Determine the [X, Y] coordinate at the center of the cell enclosing the given text.  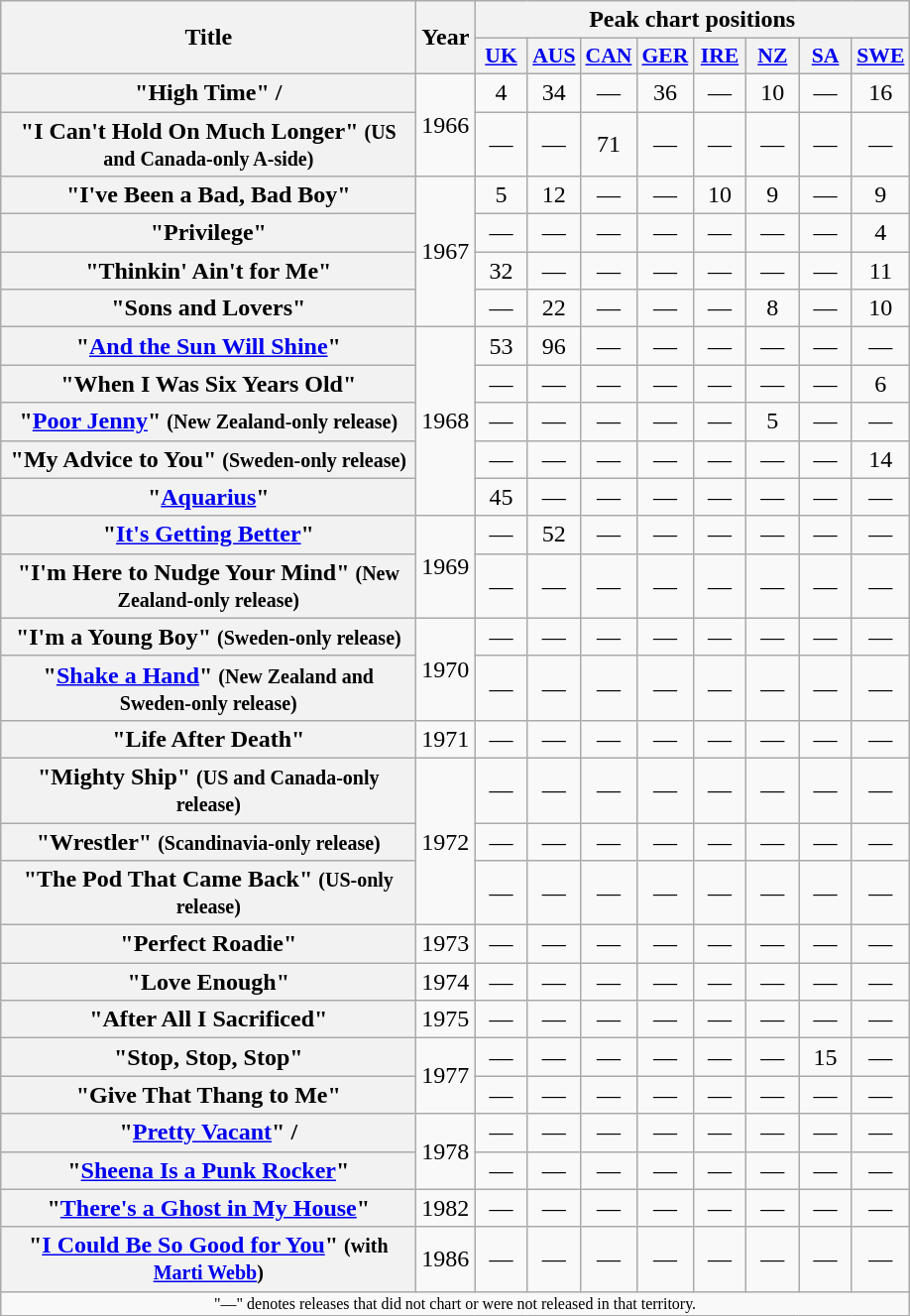
"Life After Death" [208, 739]
1971 [446, 739]
"I'm Here to Nudge Your Mind" (New Zealand-only release) [208, 585]
"High Time" / [208, 92]
34 [553, 92]
1986 [446, 1259]
6 [880, 384]
1966 [446, 125]
16 [880, 92]
"Love Enough" [208, 982]
36 [664, 92]
1972 [446, 841]
53 [502, 346]
"My Advice to You" (Sweden-only release) [208, 459]
"Aquarius" [208, 497]
"—" denotes releases that did not chart or were not released in that territory. [456, 1303]
1968 [446, 421]
Title [208, 38]
"Wrestler" (Scandinavia-only release) [208, 842]
71 [609, 143]
"The Pod That Came Back" (US-only release) [208, 893]
"Give That Thang to Me" [208, 1095]
15 [825, 1057]
"Perfect Roadie" [208, 944]
"I Could Be So Good for You" (with Marti Webb) [208, 1259]
UK [502, 57]
"Shake a Hand" (New Zealand and Sweden-only release) [208, 688]
IRE [720, 57]
NZ [773, 57]
"When I Was Six Years Old" [208, 384]
"I Can't Hold On Much Longer" (US and Canada-only A-side) [208, 143]
SA [825, 57]
32 [502, 271]
"It's Getting Better" [208, 535]
1970 [446, 668]
"Pretty Vacant" / [208, 1133]
"Sons and Lovers" [208, 308]
1978 [446, 1151]
12 [553, 195]
45 [502, 497]
1967 [446, 252]
GER [664, 57]
8 [773, 308]
"And the Sun Will Shine" [208, 346]
"After All I Sacrificed" [208, 1019]
"I've Been a Bad, Bad Boy" [208, 195]
14 [880, 459]
Year [446, 38]
"I'm a Young Boy" (Sweden-only release) [208, 637]
"Stop, Stop, Stop" [208, 1057]
"There's a Ghost in My House" [208, 1208]
96 [553, 346]
1974 [446, 982]
1977 [446, 1076]
11 [880, 271]
"Mighty Ship" (US and Canada-only release) [208, 789]
1969 [446, 567]
1973 [446, 944]
Peak chart positions [692, 20]
CAN [609, 57]
22 [553, 308]
1975 [446, 1019]
"Thinkin' Ain't for Me" [208, 271]
"Privilege" [208, 233]
AUS [553, 57]
52 [553, 535]
SWE [880, 57]
"Poor Jenny" (New Zealand-only release) [208, 421]
"Sheena Is a Punk Rocker" [208, 1170]
1982 [446, 1208]
